Scan for the cell matching the given text and deliver its [x, y] coordinate at center. 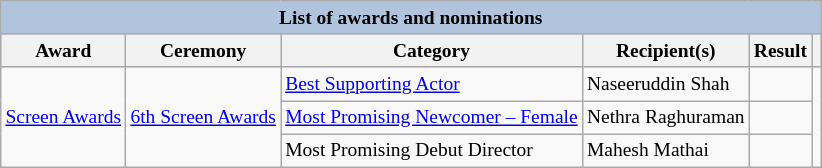
Mahesh Mathai [666, 150]
Most Promising Debut Director [432, 150]
6th Screen Awards [204, 117]
Award [64, 50]
Screen Awards [64, 117]
Ceremony [204, 50]
Category [432, 50]
Most Promising Newcomer – Female [432, 118]
Nethra Raghuraman [666, 118]
Best Supporting Actor [432, 84]
Naseeruddin Shah [666, 84]
Recipient(s) [666, 50]
Result [780, 50]
List of awards and nominations [411, 18]
